Find where the given text appears and provide that cell's center as [x, y] coordinate. 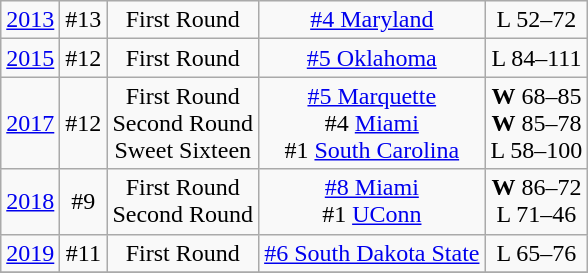
#11 [84, 253]
2018 [30, 202]
L 65–76 [536, 253]
L 84–111 [536, 58]
#8 Miami#1 UConn [372, 202]
2013 [30, 20]
#5 Marquette#4 Miami#1 South Carolina [372, 123]
L 52–72 [536, 20]
#5 Oklahoma [372, 58]
2015 [30, 58]
First RoundSecond RoundSweet Sixteen [183, 123]
#6 South Dakota State [372, 253]
First RoundSecond Round [183, 202]
W 68–85W 85–78L 58–100 [536, 123]
#4 Maryland [372, 20]
W 86–72L 71–46 [536, 202]
#13 [84, 20]
2017 [30, 123]
#9 [84, 202]
2019 [30, 253]
